Scan for the cell matching the given text and deliver its (X, Y) coordinate at center. 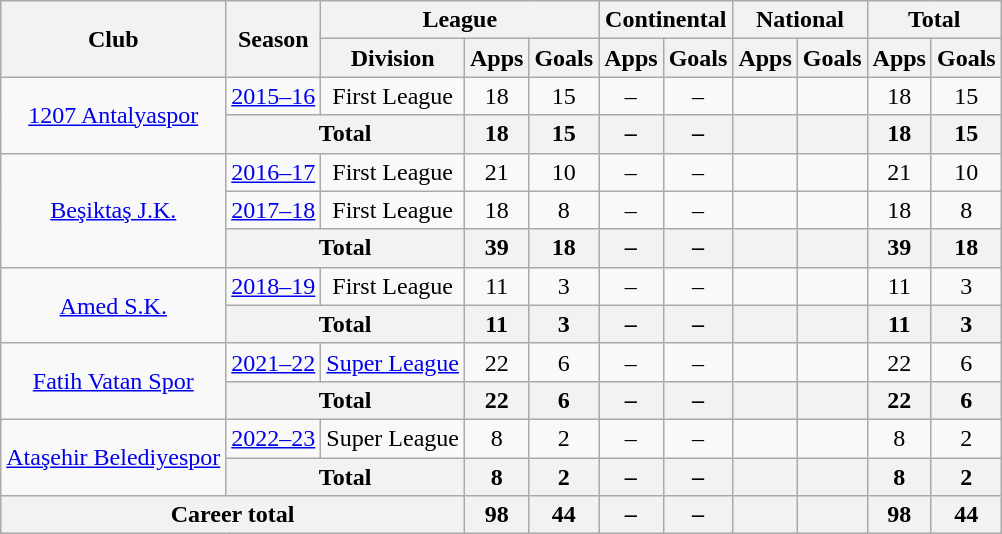
League (460, 20)
Ataşehir Belediyespor (114, 457)
Career total (233, 515)
2018–19 (274, 286)
2021–22 (274, 362)
2017–18 (274, 210)
Club (114, 39)
2016–17 (274, 172)
Season (274, 39)
Beşiktaş J.K. (114, 210)
Amed S.K. (114, 305)
2022–23 (274, 438)
Continental (666, 20)
National (800, 20)
Fatih Vatan Spor (114, 381)
1207 Antalyaspor (114, 115)
2015–16 (274, 96)
Division (393, 58)
